Detect which cell encompasses the target text, then output its (x, y) center coordinate. 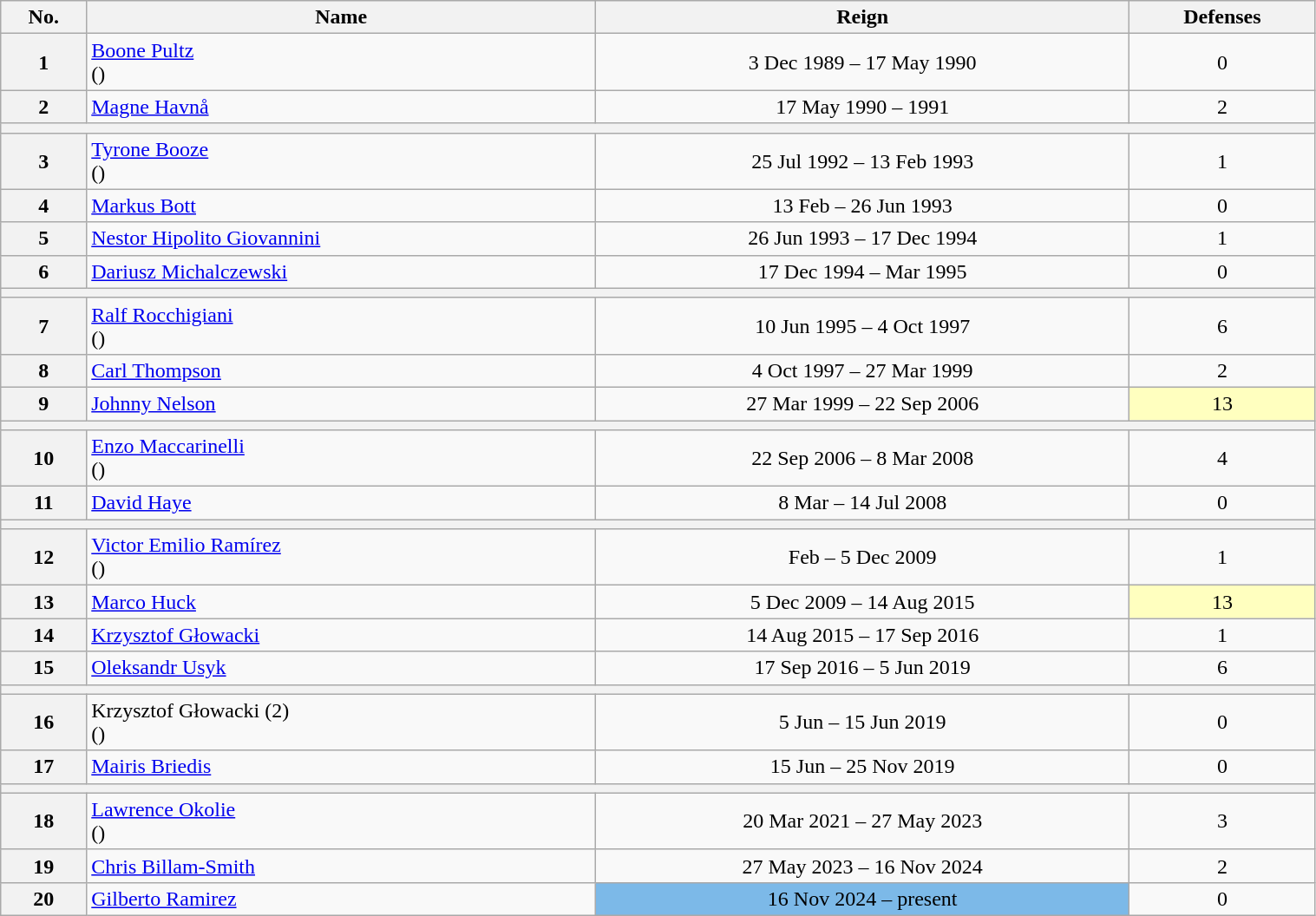
14 (43, 635)
Ralf Rocchigiani() (342, 326)
Feb – 5 Dec 2009 (862, 557)
5 Jun – 15 Jun 2019 (862, 722)
Krzysztof Głowacki (342, 635)
Lawrence Okolie() (342, 821)
No. (43, 17)
16 (43, 722)
Name (342, 17)
Tyrone Booze() (342, 161)
Defenses (1222, 17)
Mairis Briedis (342, 767)
17 Dec 1994 – Mar 1995 (862, 272)
16 Nov 2024 – present (862, 899)
27 Mar 1999 – 22 Sep 2006 (862, 403)
10 Jun 1995 – 4 Oct 1997 (862, 326)
Dariusz Michalczewski (342, 272)
17 Sep 2016 – 5 Jun 2019 (862, 668)
Marco Huck (342, 602)
13 Feb – 26 Jun 1993 (862, 206)
25 Jul 1992 – 13 Feb 1993 (862, 161)
22 Sep 2006 – 8 Mar 2008 (862, 458)
Oleksandr Usyk (342, 668)
20 Mar 2021 – 27 May 2023 (862, 821)
Johnny Nelson (342, 403)
15 (43, 668)
Carl Thompson (342, 370)
20 (43, 899)
Victor Emilio Ramírez() (342, 557)
Markus Bott (342, 206)
Chris Billam-Smith (342, 866)
12 (43, 557)
9 (43, 403)
4 Oct 1997 – 27 Mar 1999 (862, 370)
10 (43, 458)
5 (43, 239)
Boone Pultz() (342, 62)
8 Mar – 14 Jul 2008 (862, 503)
18 (43, 821)
17 May 1990 – 1991 (862, 107)
15 Jun – 25 Nov 2019 (862, 767)
11 (43, 503)
26 Jun 1993 – 17 Dec 1994 (862, 239)
5 Dec 2009 – 14 Aug 2015 (862, 602)
David Haye (342, 503)
3 Dec 1989 – 17 May 1990 (862, 62)
17 (43, 767)
19 (43, 866)
Gilberto Ramirez (342, 899)
27 May 2023 – 16 Nov 2024 (862, 866)
8 (43, 370)
7 (43, 326)
Krzysztof Głowacki (2)() (342, 722)
14 Aug 2015 – 17 Sep 2016 (862, 635)
Reign (862, 17)
Nestor Hipolito Giovannini (342, 239)
Enzo Maccarinelli() (342, 458)
Magne Havnå (342, 107)
